Scan for the cell matching the given text and deliver its (x, y) coordinate at center. 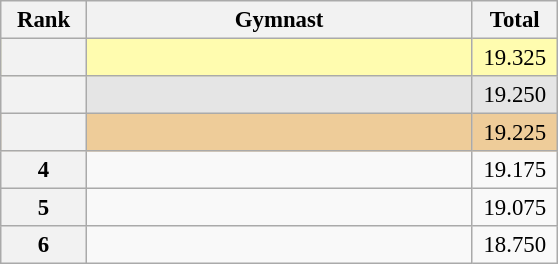
19.250 (515, 95)
Total (515, 20)
19.225 (515, 133)
18.750 (515, 245)
4 (44, 170)
Rank (44, 20)
19.175 (515, 170)
19.075 (515, 208)
5 (44, 208)
6 (44, 245)
19.325 (515, 58)
Gymnast (279, 20)
